Pinpoint the cell where the given text exists, returning its (x, y) midpoint coordinate. 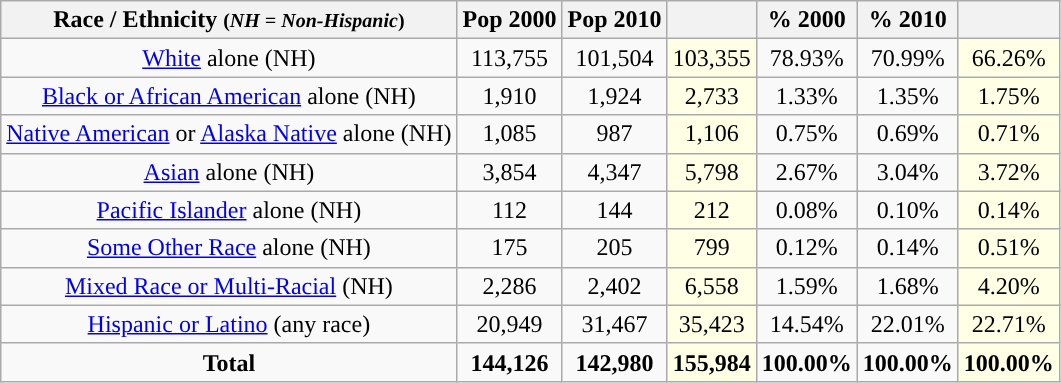
Race / Ethnicity (NH = Non-Hispanic) (229, 20)
Native American or Alaska Native alone (NH) (229, 134)
0.12% (806, 248)
1,085 (510, 134)
2,733 (712, 96)
1,910 (510, 96)
112 (510, 210)
Total (229, 362)
% 2010 (908, 20)
22.71% (1008, 324)
142,980 (614, 362)
22.01% (908, 324)
6,558 (712, 286)
70.99% (908, 58)
5,798 (712, 172)
0.08% (806, 210)
31,467 (614, 324)
Hispanic or Latino (any race) (229, 324)
799 (712, 248)
205 (614, 248)
Pacific Islander alone (NH) (229, 210)
103,355 (712, 58)
4.20% (1008, 286)
0.69% (908, 134)
4,347 (614, 172)
113,755 (510, 58)
1.33% (806, 96)
Pop 2000 (510, 20)
3.04% (908, 172)
987 (614, 134)
0.51% (1008, 248)
0.10% (908, 210)
14.54% (806, 324)
Asian alone (NH) (229, 172)
1.68% (908, 286)
212 (712, 210)
2.67% (806, 172)
Black or African American alone (NH) (229, 96)
White alone (NH) (229, 58)
175 (510, 248)
Pop 2010 (614, 20)
1,106 (712, 134)
66.26% (1008, 58)
% 2000 (806, 20)
3.72% (1008, 172)
35,423 (712, 324)
2,402 (614, 286)
101,504 (614, 58)
144,126 (510, 362)
0.75% (806, 134)
1.75% (1008, 96)
3,854 (510, 172)
78.93% (806, 58)
1,924 (614, 96)
Some Other Race alone (NH) (229, 248)
Mixed Race or Multi-Racial (NH) (229, 286)
1.35% (908, 96)
0.71% (1008, 134)
2,286 (510, 286)
144 (614, 210)
1.59% (806, 286)
155,984 (712, 362)
20,949 (510, 324)
